Return (X, Y) of the center of cell containing provided text 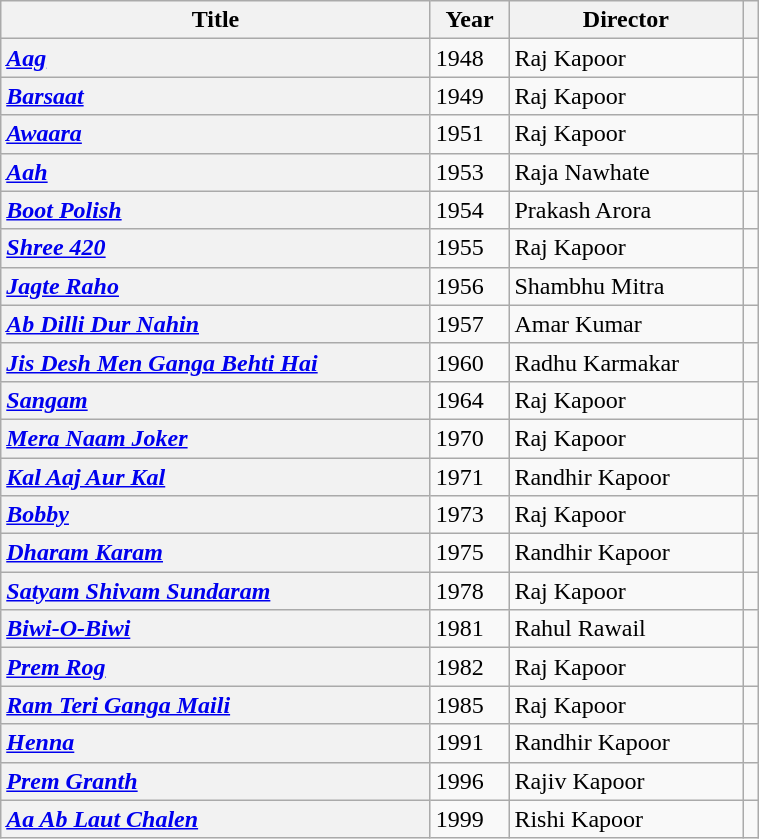
Henna (216, 743)
Raja Nawhate (626, 172)
Shambhu Mitra (626, 286)
Mera Naam Joker (216, 438)
Prakash Arora (626, 210)
Prem Rog (216, 667)
1982 (470, 667)
1953 (470, 172)
1985 (470, 705)
Aah (216, 172)
1948 (470, 58)
1978 (470, 591)
1999 (470, 819)
Barsaat (216, 96)
Kal Aaj Aur Kal (216, 477)
1981 (470, 629)
1991 (470, 743)
Boot Polish (216, 210)
1971 (470, 477)
Bobby (216, 515)
Director (626, 20)
Aag (216, 58)
1960 (470, 362)
1973 (470, 515)
Dharam Karam (216, 553)
Awaara (216, 134)
1975 (470, 553)
Jagte Raho (216, 286)
1954 (470, 210)
Sangam (216, 400)
Shree 420 (216, 248)
1970 (470, 438)
1956 (470, 286)
Year (470, 20)
Rajiv Kapoor (626, 781)
1964 (470, 400)
Jis Desh Men Ganga Behti Hai (216, 362)
Biwi-O-Biwi (216, 629)
Prem Granth (216, 781)
Satyam Shivam Sundaram (216, 591)
Amar Kumar (626, 324)
Rishi Kapoor (626, 819)
Radhu Karmakar (626, 362)
1955 (470, 248)
1957 (470, 324)
1949 (470, 96)
Title (216, 20)
1951 (470, 134)
Ram Teri Ganga Maili (216, 705)
Rahul Rawail (626, 629)
Ab Dilli Dur Nahin (216, 324)
1996 (470, 781)
Aa Ab Laut Chalen (216, 819)
